Find where the given text appears and provide that cell's center as (X, Y) coordinate. 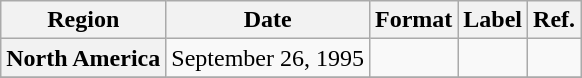
Ref. (554, 20)
Date (268, 20)
Region (84, 20)
Format (413, 20)
Label (493, 20)
September 26, 1995 (268, 58)
North America (84, 58)
